Find where the given text appears and provide that cell's center as [x, y] coordinate. 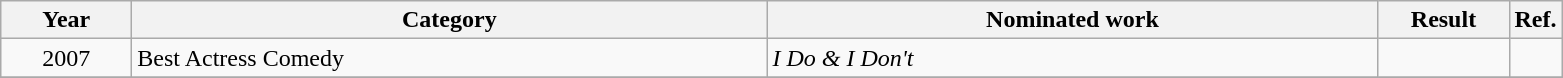
Category [450, 20]
I Do & I Don't [1072, 58]
Ref. [1536, 20]
Nominated work [1072, 20]
Year [66, 20]
2007 [66, 58]
Best Actress Comedy [450, 58]
Result [1444, 20]
